Extract the (X, Y) coordinate from the center of the cell holding the provided text.  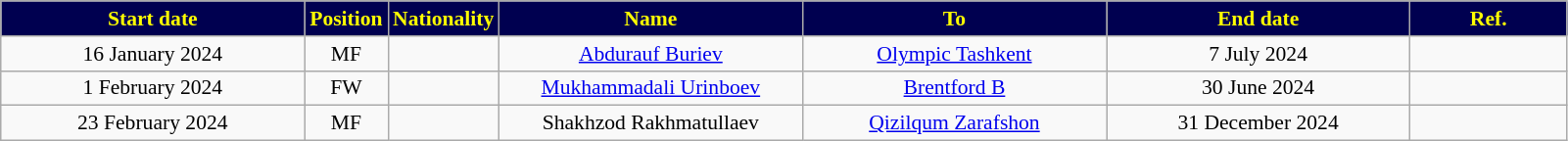
Position (347, 19)
End date (1259, 19)
Qizilqum Zarafshon (954, 123)
Name (650, 19)
7 July 2024 (1259, 54)
FW (347, 88)
30 June 2024 (1259, 88)
23 February 2024 (153, 123)
Olympic Tashkent (954, 54)
Ref. (1489, 19)
31 December 2024 (1259, 123)
To (954, 19)
Shakhzod Rakhmatullaev (650, 123)
Mukhammadali Urinboev (650, 88)
Start date (153, 19)
Brentford B (954, 88)
Nationality (443, 19)
Abdurauf Buriev (650, 54)
1 February 2024 (153, 88)
16 January 2024 (153, 54)
